Detect which cell encompasses the target text, then output its (X, Y) center coordinate. 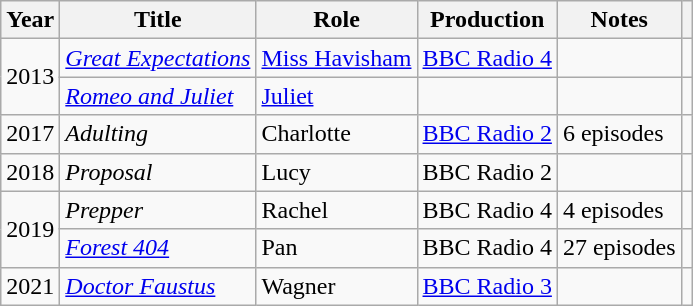
Doctor Faustus (158, 286)
Proposal (158, 172)
Production (487, 20)
2017 (30, 134)
Prepper (158, 210)
Title (158, 20)
Romeo and Juliet (158, 96)
Miss Havisham (336, 58)
4 episodes (619, 210)
2013 (30, 77)
Lucy (336, 172)
Great Expectations (158, 58)
2018 (30, 172)
Rachel (336, 210)
Wagner (336, 286)
27 episodes (619, 248)
6 episodes (619, 134)
Role (336, 20)
Pan (336, 248)
Adulting (158, 134)
Juliet (336, 96)
Year (30, 20)
BBC Radio 3 (487, 286)
2021 (30, 286)
2019 (30, 229)
Charlotte (336, 134)
Notes (619, 20)
Forest 404 (158, 248)
